Identify which cell holds the provided text, then report its (x, y) central coordinate. 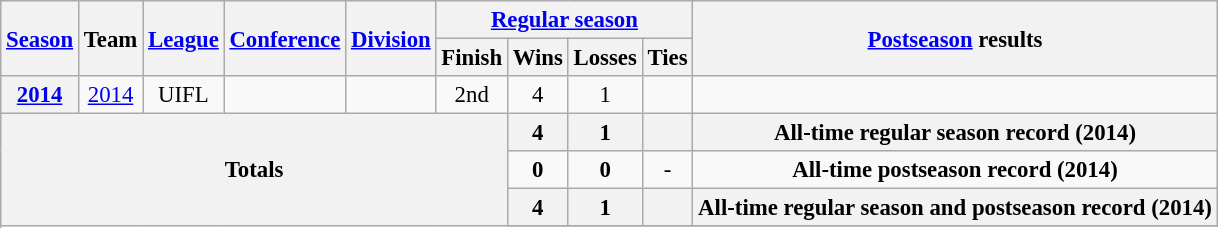
Postseason results (955, 38)
All-time regular season record (2014) (955, 133)
- (668, 170)
Season (40, 38)
Ties (668, 58)
Finish (472, 58)
All-time regular season and postseason record (2014) (955, 208)
Losses (605, 58)
Totals (254, 170)
Division (391, 38)
Team (110, 38)
Conference (285, 38)
UIFL (184, 95)
2nd (472, 95)
Regular season (564, 20)
League (184, 38)
All-time postseason record (2014) (955, 170)
Wins (538, 58)
